Return (x, y) of the center of cell containing provided text 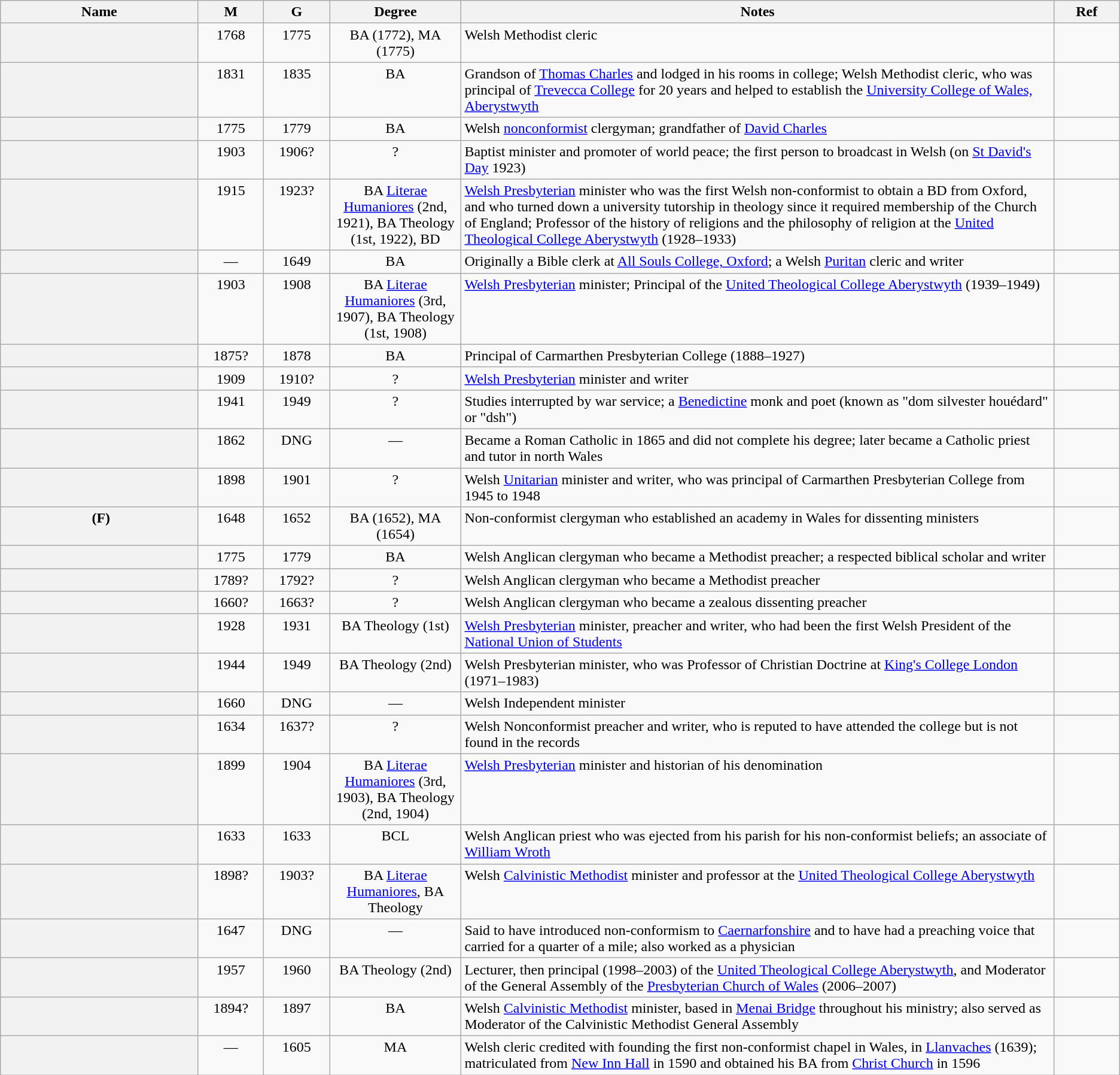
(F) (99, 527)
1901 (297, 487)
1649 (297, 262)
1894? (231, 1016)
1910? (297, 378)
BCL (395, 844)
1835 (297, 90)
Notes (757, 12)
1923? (297, 214)
1637? (297, 734)
1663? (297, 603)
1944 (231, 673)
Welsh Presbyterian minister, who was Professor of Christian Doctrine at King's College London (1971–1983) (757, 673)
1660? (231, 603)
BA Literae Humaniores (2nd, 1921), BA Theology (1st, 1922), BD (395, 214)
1941 (231, 409)
1875? (231, 356)
Ref (1086, 12)
Welsh Presbyterian minister and historian of his denomination (757, 789)
Welsh nonconformist clergyman; grandfather of David Charles (757, 129)
Name (99, 12)
BA Literae Humaniores (3rd, 1907), BA Theology (1st, 1908) (395, 309)
Welsh Presbyterian minister and writer (757, 378)
1928 (231, 633)
Welsh Anglican clergyman who became a Methodist preacher (757, 580)
1899 (231, 789)
MA (395, 1055)
1897 (297, 1016)
1648 (231, 527)
1792? (297, 580)
BA Theology (1st) (395, 633)
1957 (231, 977)
1768 (231, 43)
BA Literae Humaniores, BA Theology (395, 891)
1634 (231, 734)
1862 (231, 448)
Principal of Carmarthen Presbyterian College (1888–1927) (757, 356)
Welsh Calvinistic Methodist minister and professor at the United Theological College Aberystwyth (757, 891)
G (297, 12)
1878 (297, 356)
Studies interrupted by war service; a Benedictine monk and poet (known as "dom silvester houédard" or "dsh") (757, 409)
Welsh Presbyterian minister, preacher and writer, who had been the first Welsh President of the National Union of Students (757, 633)
1898? (231, 891)
Welsh Anglican clergyman who became a Methodist preacher; a respected biblical scholar and writer (757, 557)
Degree (395, 12)
M (231, 12)
Originally a Bible clerk at All Souls College, Oxford; a Welsh Puritan cleric and writer (757, 262)
1605 (297, 1055)
1960 (297, 977)
1789? (231, 580)
Non-conformist clergyman who established an academy in Wales for dissenting ministers (757, 527)
Welsh Presbyterian minister; Principal of the United Theological College Aberystwyth (1939–1949) (757, 309)
Welsh Methodist cleric (757, 43)
1904 (297, 789)
1652 (297, 527)
1906? (297, 159)
Welsh Anglican priest who was ejected from his parish for his non-conformist beliefs; an associate of William Wroth (757, 844)
Welsh Independent minister (757, 703)
1660 (231, 703)
Baptist minister and promoter of world peace; the first person to broadcast in Welsh (on St David's Day 1923) (757, 159)
1909 (231, 378)
1898 (231, 487)
BA Literae Humaniores (3rd, 1903), BA Theology (2nd, 1904) (395, 789)
1908 (297, 309)
Welsh Unitarian minister and writer, who was principal of Carmarthen Presbyterian College from 1945 to 1948 (757, 487)
1647 (231, 939)
Became a Roman Catholic in 1865 and did not complete his degree; later became a Catholic priest and tutor in north Wales (757, 448)
Welsh Nonconformist preacher and writer, who is reputed to have attended the college but is not found in the records (757, 734)
BA (1652), MA (1654) (395, 527)
1831 (231, 90)
Welsh Anglican clergyman who became a zealous dissenting preacher (757, 603)
1915 (231, 214)
BA (1772), MA (1775) (395, 43)
1903? (297, 891)
1931 (297, 633)
